Capture the cell that displays the provided text and extract its [x, y] central coordinate. 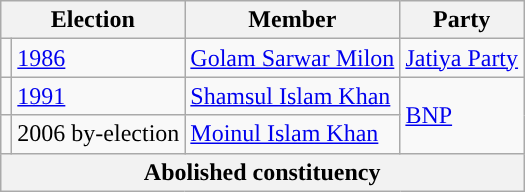
2006 by-election [98, 134]
Abolished constituency [262, 172]
Jatiya Party [462, 58]
1986 [98, 58]
Shamsul Islam Khan [292, 96]
Moinul Islam Khan [292, 134]
Election [93, 20]
Golam Sarwar Milon [292, 58]
BNP [462, 115]
1991 [98, 96]
Party [462, 20]
Member [292, 20]
